Determine the (X, Y) coordinate at the center of the cell enclosing the given text.  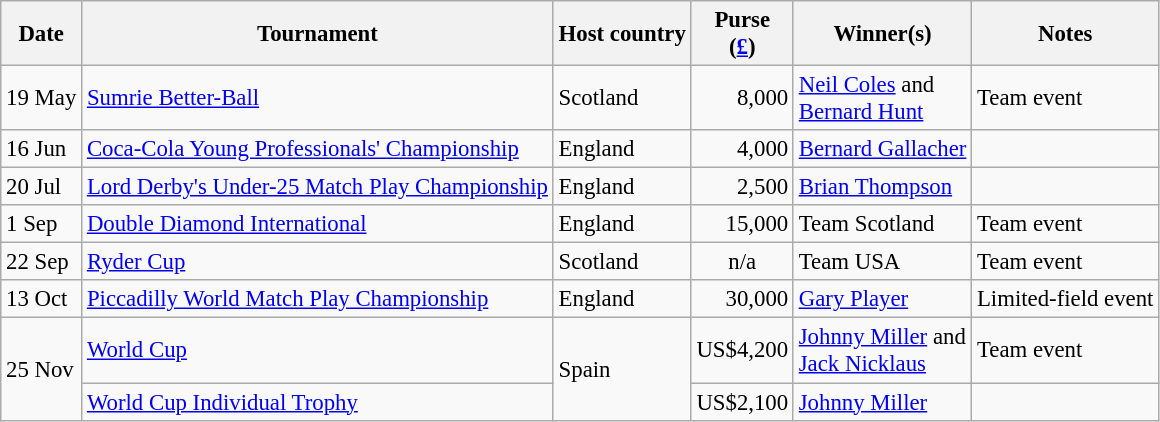
Lord Derby's Under-25 Match Play Championship (318, 187)
Sumrie Better-Ball (318, 98)
Brian Thompson (882, 187)
30,000 (742, 299)
Purse(£) (742, 34)
4,000 (742, 149)
Team Scotland (882, 224)
Gary Player (882, 299)
15,000 (742, 224)
16 Jun (42, 149)
22 Sep (42, 262)
Date (42, 34)
2,500 (742, 187)
Limited-field event (1066, 299)
13 Oct (42, 299)
US$2,100 (742, 402)
Bernard Gallacher (882, 149)
Double Diamond International (318, 224)
Notes (1066, 34)
8,000 (742, 98)
World Cup (318, 350)
Neil Coles and Bernard Hunt (882, 98)
Piccadilly World Match Play Championship (318, 299)
19 May (42, 98)
Johnny Miller and Jack Nicklaus (882, 350)
n/a (742, 262)
Coca-Cola Young Professionals' Championship (318, 149)
Spain (622, 369)
Winner(s) (882, 34)
Team USA (882, 262)
World Cup Individual Trophy (318, 402)
20 Jul (42, 187)
1 Sep (42, 224)
Ryder Cup (318, 262)
Tournament (318, 34)
Johnny Miller (882, 402)
25 Nov (42, 369)
US$4,200 (742, 350)
Host country (622, 34)
